Extract the [X, Y] coordinate from the center of the cell holding the provided text.  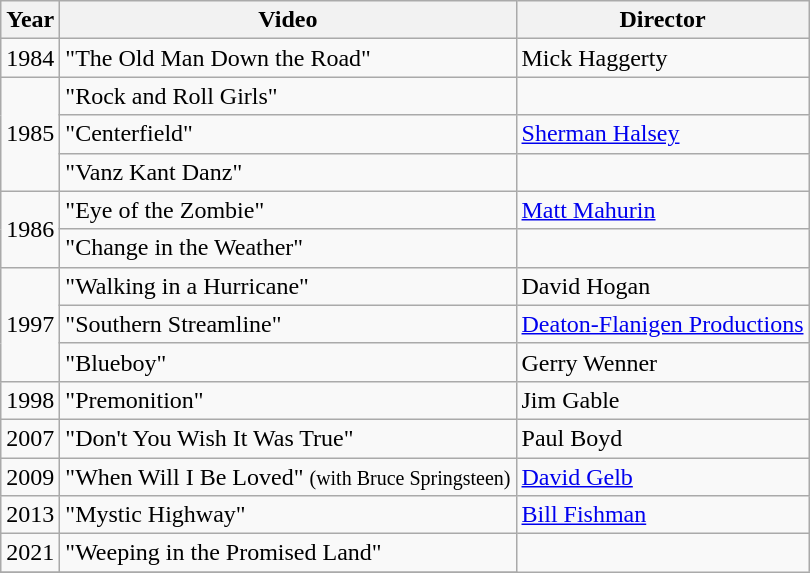
"Weeping in the Promised Land" [288, 553]
"Walking in a Hurricane" [288, 286]
"Mystic Highway" [288, 515]
"Eye of the Zombie" [288, 210]
1997 [30, 324]
1984 [30, 58]
Video [288, 20]
1998 [30, 400]
Deaton-Flanigen Productions [662, 324]
Year [30, 20]
2013 [30, 515]
Mick Haggerty [662, 58]
David Gelb [662, 477]
2007 [30, 438]
Paul Boyd [662, 438]
Director [662, 20]
1985 [30, 134]
Bill Fishman [662, 515]
Gerry Wenner [662, 362]
Sherman Halsey [662, 134]
"When Will I Be Loved" (with Bruce Springsteen) [288, 477]
David Hogan [662, 286]
Matt Mahurin [662, 210]
"Change in the Weather" [288, 248]
"The Old Man Down the Road" [288, 58]
"Centerfield" [288, 134]
2009 [30, 477]
"Southern Streamline" [288, 324]
"Blueboy" [288, 362]
"Premonition" [288, 400]
"Vanz Kant Danz" [288, 172]
2021 [30, 553]
"Rock and Roll Girls" [288, 96]
1986 [30, 229]
Jim Gable [662, 400]
"Don't You Wish It Was True" [288, 438]
